Search for the cell housing the specified text and yield its (x, y) center coordinate. 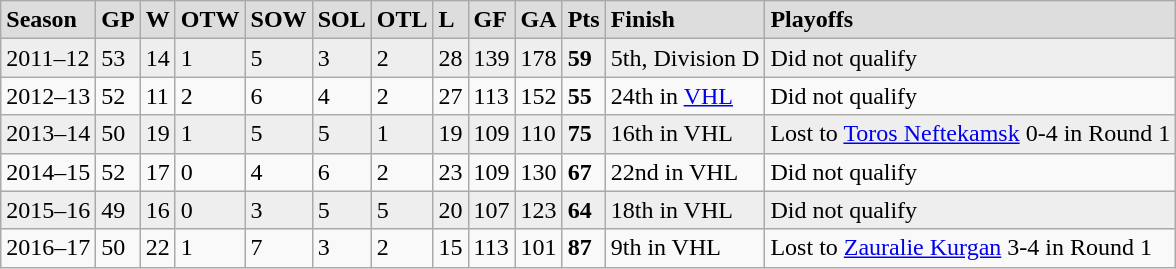
178 (538, 58)
107 (492, 210)
2015–16 (48, 210)
64 (584, 210)
101 (538, 248)
SOW (278, 20)
15 (450, 248)
130 (538, 172)
152 (538, 96)
W (158, 20)
Lost to Zauralie Kurgan 3-4 in Round 1 (970, 248)
OTL (402, 20)
5th, Division D (685, 58)
53 (118, 58)
139 (492, 58)
59 (584, 58)
GP (118, 20)
Pts (584, 20)
22nd in VHL (685, 172)
87 (584, 248)
14 (158, 58)
2012–13 (48, 96)
55 (584, 96)
Season (48, 20)
110 (538, 134)
27 (450, 96)
75 (584, 134)
23 (450, 172)
28 (450, 58)
GF (492, 20)
Lost to Toros Neftekamsk 0-4 in Round 1 (970, 134)
L (450, 20)
2011–12 (48, 58)
17 (158, 172)
2016–17 (48, 248)
7 (278, 248)
20 (450, 210)
SOL (342, 20)
11 (158, 96)
22 (158, 248)
49 (118, 210)
OTW (210, 20)
18th in VHL (685, 210)
Playoffs (970, 20)
2013–14 (48, 134)
Finish (685, 20)
GA (538, 20)
16th in VHL (685, 134)
9th in VHL (685, 248)
16 (158, 210)
24th in VHL (685, 96)
2014–15 (48, 172)
123 (538, 210)
67 (584, 172)
